Identify which cell holds the provided text, then report its (x, y) central coordinate. 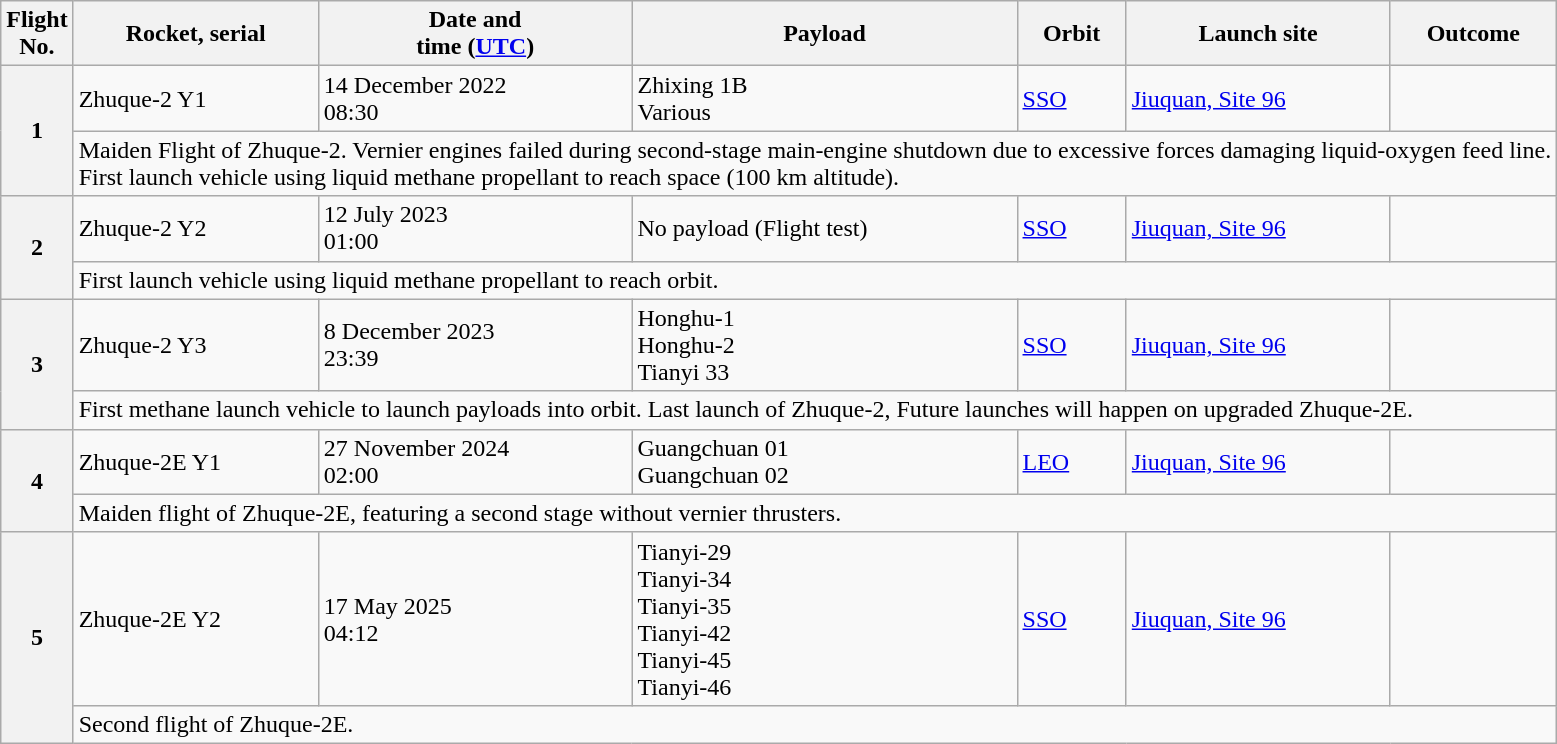
Zhuque-2 Y1 (196, 98)
4 (37, 480)
Payload (824, 34)
Tianyi-29Tianyi-34Tianyi-35Tianyi-42Tianyi-45Tianyi-46 (824, 618)
Rocket, serial (196, 34)
Outcome (1474, 34)
1 (37, 131)
Zhuque-2 Y3 (196, 345)
Zhuque-2 Y2 (196, 228)
Zhuque-2E Y1 (196, 462)
First methane launch vehicle to launch payloads into orbit. Last launch of Zhuque-2, Future launches will happen on upgraded Zhuque-2E. (815, 410)
No payload (Flight test) (824, 228)
Second flight of Zhuque-2E. (815, 724)
8 December 202323:39 (475, 345)
Maiden flight of Zhuque-2E, featuring a second stage without vernier thrusters. (815, 513)
2 (37, 248)
Launch site (1258, 34)
12 July 202301:00 (475, 228)
17 May 202504:12 (475, 618)
Orbit (1072, 34)
First launch vehicle using liquid methane propellant to reach orbit. (815, 280)
27 November 202402:00 (475, 462)
Guangchuan 01Guangchuan 02 (824, 462)
14 December 202208:30 (475, 98)
Zhixing 1BVarious (824, 98)
Zhuque-2E Y2 (196, 618)
3 (37, 364)
LEO (1072, 462)
FlightNo. (37, 34)
Date andtime (UTC) (475, 34)
5 (37, 638)
Honghu-1Honghu-2Tianyi 33 (824, 345)
